For the text-containing cell, return its midpoint in (x, y) coordinate format. 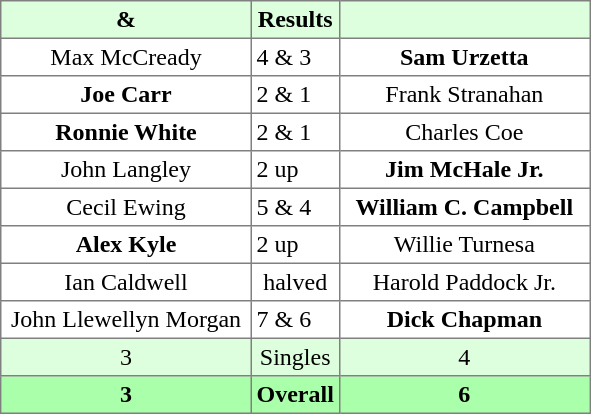
Results (295, 20)
4 & 3 (295, 57)
Harold Paddock Jr. (464, 282)
6 (464, 395)
John Llewellyn Morgan (126, 320)
Willie Turnesa (464, 245)
Max McCready (126, 57)
Cecil Ewing (126, 207)
Joe Carr (126, 95)
Charles Coe (464, 132)
Ronnie White (126, 132)
5 & 4 (295, 207)
7 & 6 (295, 320)
4 (464, 357)
Dick Chapman (464, 320)
Sam Urzetta (464, 57)
William C. Campbell (464, 207)
& (126, 20)
halved (295, 282)
Overall (295, 395)
John Langley (126, 170)
Alex Kyle (126, 245)
Frank Stranahan (464, 95)
Singles (295, 357)
Ian Caldwell (126, 282)
Jim McHale Jr. (464, 170)
